Identify which cell holds the provided text, then report its [X, Y] central coordinate. 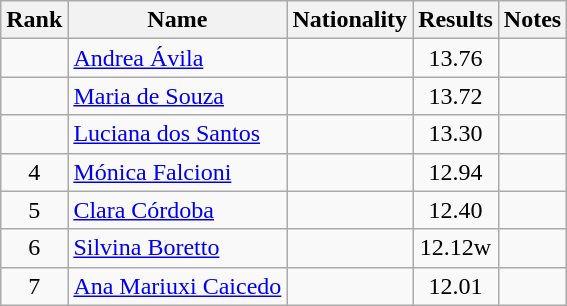
Andrea Ávila [178, 58]
Rank [34, 20]
13.30 [456, 134]
Luciana dos Santos [178, 134]
Notes [532, 20]
12.01 [456, 286]
Results [456, 20]
4 [34, 172]
Maria de Souza [178, 96]
7 [34, 286]
Ana Mariuxi Caicedo [178, 286]
Nationality [350, 20]
6 [34, 248]
Mónica Falcioni [178, 172]
12.40 [456, 210]
Silvina Boretto [178, 248]
12.12w [456, 248]
Name [178, 20]
5 [34, 210]
13.76 [456, 58]
Clara Córdoba [178, 210]
12.94 [456, 172]
13.72 [456, 96]
